Scan for the cell matching the given text and deliver its [X, Y] coordinate at center. 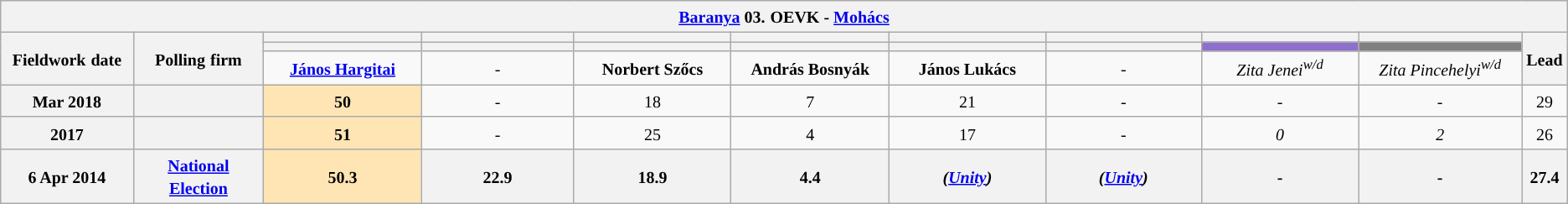
6 Apr 2014 [67, 176]
Zita Jeneiw/d [1280, 68]
21 [968, 101]
2017 [67, 133]
Fieldwork date [67, 59]
27.4 [1545, 176]
National Election [199, 176]
25 [652, 133]
50 [343, 101]
András Bosnyák [811, 68]
18 [652, 101]
4.4 [811, 176]
János Lukács [968, 68]
17 [968, 133]
Norbert Szőcs [652, 68]
Baranya 03. OEVK - Mohács [784, 17]
János Hargitai [343, 68]
2 [1441, 133]
7 [811, 101]
22.9 [498, 176]
Zita Pincehelyiw/d [1441, 68]
29 [1545, 101]
50.3 [343, 176]
Polling firm [199, 59]
26 [1545, 133]
Lead [1545, 59]
18.9 [652, 176]
0 [1280, 133]
4 [811, 133]
Mar 2018 [67, 101]
51 [343, 133]
